Return [X, Y] of the center of cell containing provided text 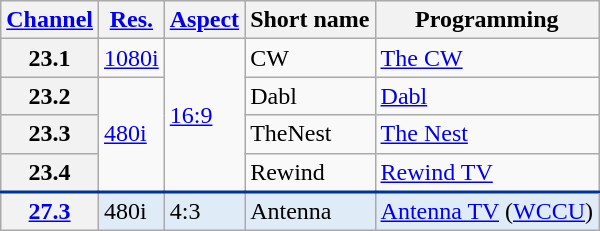
Short name [310, 20]
23.3 [50, 134]
Res. [132, 20]
CW [310, 58]
Antenna [310, 212]
16:9 [204, 116]
Aspect [204, 20]
Rewind [310, 172]
The CW [486, 58]
The Nest [486, 134]
4:3 [204, 212]
Rewind TV [486, 172]
Antenna TV (WCCU) [486, 212]
23.1 [50, 58]
1080i [132, 58]
27.3 [50, 212]
TheNest [310, 134]
Channel [50, 20]
23.2 [50, 96]
Programming [486, 20]
23.4 [50, 172]
